Extract the (X, Y) coordinate from the center of the cell holding the provided text.  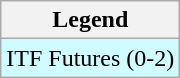
ITF Futures (0-2) (90, 58)
Legend (90, 20)
